Find where the given text appears and provide that cell's center as (x, y) coordinate. 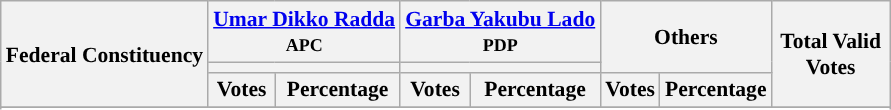
Umar Dikko RaddaAPC (304, 32)
Federal Constituency (104, 54)
Others (686, 36)
Total Valid Votes (831, 54)
Garba Yakubu LadoPDP (500, 32)
